Detect which cell encompasses the target text, then output its [x, y] center coordinate. 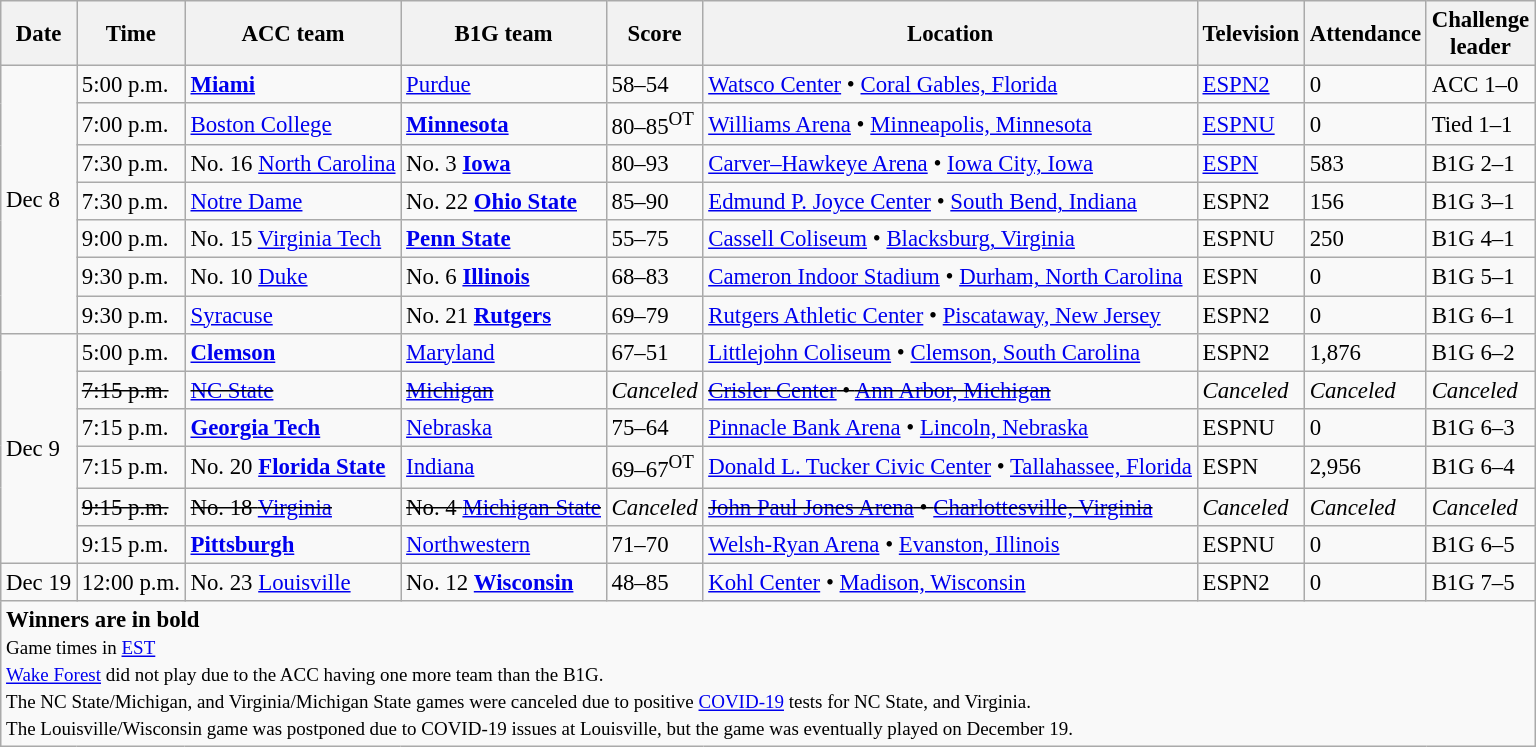
58–54 [654, 85]
No. 15 Virginia Tech [293, 239]
No. 16 North Carolina [293, 164]
NC State [293, 390]
7:00 p.m. [130, 124]
Score [654, 34]
156 [1365, 202]
Donald L. Tucker Civic Center • Tallahassee, Florida [950, 467]
Indiana [504, 467]
9:00 p.m. [130, 239]
Maryland [504, 352]
55–75 [654, 239]
ACC team [293, 34]
Challengeleader [1480, 34]
69–79 [654, 315]
Time [130, 34]
Watsco Center • Coral Gables, Florida [950, 85]
No. 18 Virginia [293, 507]
No. 23 Louisville [293, 582]
No. 6 Illinois [504, 277]
B1G 2–1 [1480, 164]
Georgia Tech [293, 427]
2,956 [1365, 467]
583 [1365, 164]
Cassell Coliseum • Blacksburg, Virginia [950, 239]
Crisler Center • Ann Arbor, Michigan [950, 390]
80–93 [654, 164]
Dec 9 [39, 448]
Rutgers Athletic Center • Piscataway, New Jersey [950, 315]
48–85 [654, 582]
Location [950, 34]
No. 12 Wisconsin [504, 582]
67–51 [654, 352]
1,876 [1365, 352]
No. 20 Florida State [293, 467]
ACC 1–0 [1480, 85]
B1G 6–2 [1480, 352]
12:00 p.m. [130, 582]
Notre Dame [293, 202]
Cameron Indoor Stadium • Durham, North Carolina [950, 277]
Kohl Center • Madison, Wisconsin [950, 582]
B1G 6–3 [1480, 427]
B1G 7–5 [1480, 582]
B1G 3–1 [1480, 202]
Welsh-Ryan Arena • Evanston, Illinois [950, 545]
B1G 5–1 [1480, 277]
80–85OT [654, 124]
71–70 [654, 545]
No. 4 Michigan State [504, 507]
Minnesota [504, 124]
68–83 [654, 277]
B1G team [504, 34]
Television [1250, 34]
250 [1365, 239]
Nebraska [504, 427]
Pittsburgh [293, 545]
Michigan [504, 390]
B1G 6–1 [1480, 315]
Carver–Hawkeye Arena • Iowa City, Iowa [950, 164]
B1G 6–4 [1480, 467]
No. 3 Iowa [504, 164]
B1G 6–5 [1480, 545]
No. 21 Rutgers [504, 315]
75–64 [654, 427]
Northwestern [504, 545]
Boston College [293, 124]
69–67OT [654, 467]
No. 10 Duke [293, 277]
Dec 19 [39, 582]
Edmund P. Joyce Center • South Bend, Indiana [950, 202]
85–90 [654, 202]
Littlejohn Coliseum • Clemson, South Carolina [950, 352]
Purdue [504, 85]
Attendance [1365, 34]
B1G 4–1 [1480, 239]
Williams Arena • Minneapolis, Minnesota [950, 124]
Miami [293, 85]
Penn State [504, 239]
Syracuse [293, 315]
Dec 8 [39, 200]
No. 22 Ohio State [504, 202]
Clemson [293, 352]
Tied 1–1 [1480, 124]
John Paul Jones Arena • Charlottesville, Virginia [950, 507]
Date [39, 34]
Pinnacle Bank Arena • Lincoln, Nebraska [950, 427]
